Detect which cell encompasses the target text, then output its [x, y] center coordinate. 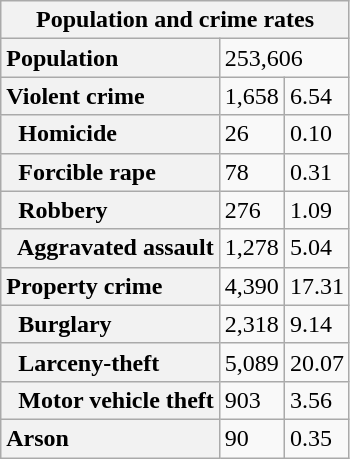
78 [252, 172]
0.35 [316, 438]
Violent crime [110, 96]
Property crime [110, 286]
Larceny-theft [110, 362]
0.31 [316, 172]
0.10 [316, 134]
4,390 [252, 286]
Population [110, 58]
20.07 [316, 362]
5.04 [316, 248]
Robbery [110, 210]
Homicide [110, 134]
6.54 [316, 96]
1,658 [252, 96]
Burglary [110, 324]
3.56 [316, 400]
1.09 [316, 210]
90 [252, 438]
Aggravated assault [110, 248]
26 [252, 134]
17.31 [316, 286]
2,318 [252, 324]
276 [252, 210]
Population and crime rates [176, 20]
Forcible rape [110, 172]
5,089 [252, 362]
Motor vehicle theft [110, 400]
1,278 [252, 248]
Arson [110, 438]
9.14 [316, 324]
253,606 [284, 58]
903 [252, 400]
